Search for the cell housing the specified text and yield its [X, Y] center coordinate. 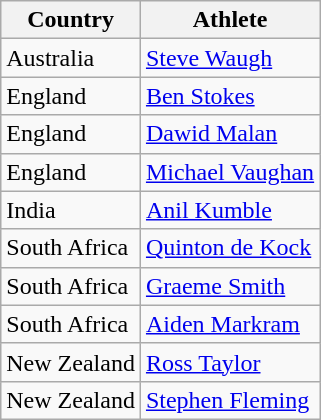
Steve Waugh [230, 58]
Michael Vaughan [230, 172]
Aiden Markram [230, 324]
Anil Kumble [230, 210]
Australia [71, 58]
Dawid Malan [230, 134]
India [71, 210]
Ben Stokes [230, 96]
Athlete [230, 20]
Graeme Smith [230, 286]
Country [71, 20]
Ross Taylor [230, 362]
Stephen Fleming [230, 400]
Quinton de Kock [230, 248]
